Extract the (X, Y) coordinate from the center of the cell holding the provided text.  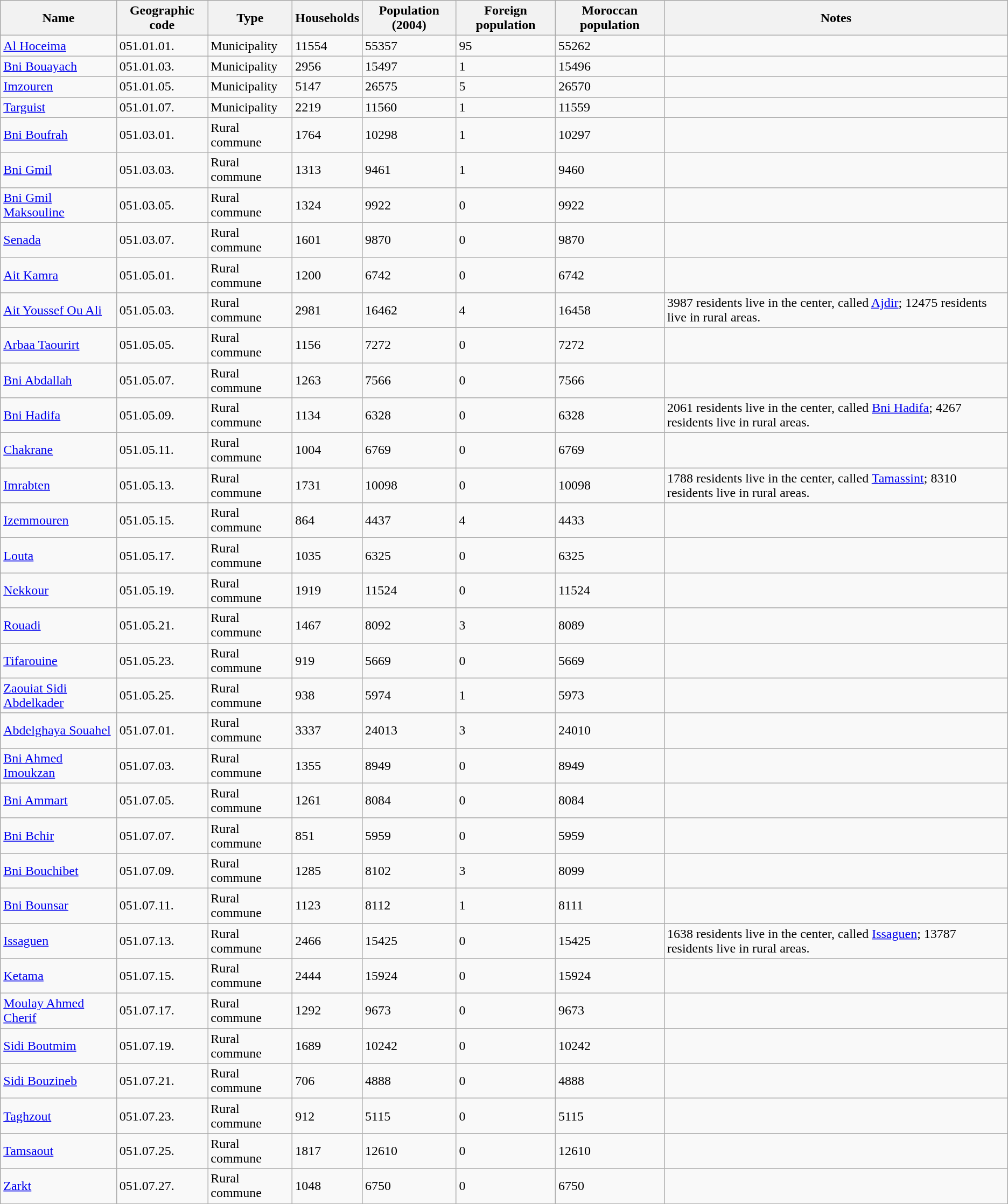
10297 (610, 135)
1156 (327, 345)
8099 (610, 870)
2219 (327, 107)
Foreign population (506, 18)
1123 (327, 906)
Households (327, 18)
Sidi Bouzineb (58, 1081)
051.05.09. (162, 416)
051.07.17. (162, 1011)
051.07.09. (162, 870)
051.05.01. (162, 275)
5974 (409, 696)
051.07.19. (162, 1046)
8112 (409, 906)
11560 (409, 107)
051.03.05. (162, 205)
Type (250, 18)
Bni Bouchibet (58, 870)
Name (58, 18)
051.07.13. (162, 940)
Bni Ahmed Imoukzan (58, 766)
051.07.25. (162, 1151)
Population (2004) (409, 18)
051.07.15. (162, 976)
1035 (327, 556)
051.03.01. (162, 135)
Senada (58, 240)
1200 (327, 275)
1048 (327, 1186)
Targuist (58, 107)
2466 (327, 940)
Bni Ammart (58, 800)
Bni Bounsar (58, 906)
Izemmouren (58, 520)
051.05.03. (162, 310)
Louta (58, 556)
051.01.01. (162, 46)
2444 (327, 976)
1324 (327, 205)
051.01.05. (162, 87)
Imrabten (58, 486)
Bni Bouayach (58, 66)
051.07.27. (162, 1186)
051.05.17. (162, 556)
5973 (610, 696)
1689 (327, 1046)
9460 (610, 170)
051.05.25. (162, 696)
Moulay Ahmed Cherif (58, 1011)
1263 (327, 380)
3337 (327, 730)
Bni Abdallah (58, 380)
Nekkour (58, 590)
Ait Kamra (58, 275)
Tamsaout (58, 1151)
8111 (610, 906)
Bni Bchir (58, 836)
Notes (836, 18)
55262 (610, 46)
919 (327, 660)
26575 (409, 87)
1004 (327, 450)
1601 (327, 240)
24013 (409, 730)
15496 (610, 66)
2061 residents live in the center, called Bni Hadifa; 4267 residents live in rural areas. (836, 416)
051.07.21. (162, 1081)
051.07.07. (162, 836)
Bni Gmil (58, 170)
051.03.07. (162, 240)
26570 (610, 87)
051.05.15. (162, 520)
Bni Gmil Maksouline (58, 205)
2956 (327, 66)
938 (327, 696)
1764 (327, 135)
1919 (327, 590)
Taghzout (58, 1116)
11554 (327, 46)
051.05.23. (162, 660)
Issaguen (58, 940)
10298 (409, 135)
8102 (409, 870)
Abdelghaya Souahel (58, 730)
Geographic code (162, 18)
1292 (327, 1011)
5 (506, 87)
051.07.11. (162, 906)
Bni Hadifa (58, 416)
1313 (327, 170)
Rouadi (58, 626)
Sidi Boutmim (58, 1046)
8092 (409, 626)
8089 (610, 626)
Chakrane (58, 450)
1355 (327, 766)
Zarkt (58, 1186)
4433 (610, 520)
Tifarouine (58, 660)
1134 (327, 416)
051.01.07. (162, 107)
1638 residents live in the center, called Issaguen; 13787 residents live in rural areas. (836, 940)
Bni Boufrah (58, 135)
051.05.05. (162, 345)
051.05.13. (162, 486)
051.05.21. (162, 626)
051.05.07. (162, 380)
Ait Youssef Ou Ali (58, 310)
051.05.19. (162, 590)
051.07.23. (162, 1116)
706 (327, 1081)
55357 (409, 46)
051.01.03. (162, 66)
051.07.03. (162, 766)
9461 (409, 170)
051.05.11. (162, 450)
Zaouiat Sidi Abdelkader (58, 696)
2981 (327, 310)
24010 (610, 730)
1731 (327, 486)
Moroccan population (610, 18)
16458 (610, 310)
16462 (409, 310)
Ketama (58, 976)
1467 (327, 626)
1788 residents live in the center, called Tamassint; 8310 residents live in rural areas. (836, 486)
4437 (409, 520)
912 (327, 1116)
864 (327, 520)
11559 (610, 107)
1261 (327, 800)
3987 residents live in the center, called Ajdir; 12475 residents live in rural areas. (836, 310)
051.07.01. (162, 730)
1285 (327, 870)
1817 (327, 1151)
15497 (409, 66)
Al Hoceima (58, 46)
051.03.03. (162, 170)
95 (506, 46)
051.07.05. (162, 800)
5147 (327, 87)
Imzouren (58, 87)
Arbaa Taourirt (58, 345)
851 (327, 836)
